Return the (X, Y) coordinate for the center point of the cell that contains the specified text.  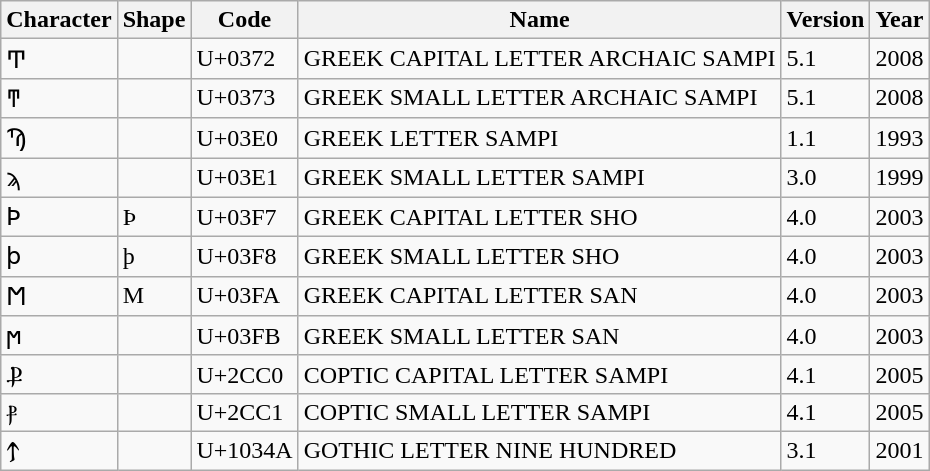
Ͳ (59, 59)
U+03E1 (244, 178)
Shape (154, 20)
𐍊 (59, 450)
U+1034A (244, 450)
Version (826, 20)
GREEK SMALL LETTER SHO (540, 257)
GREEK CAPITAL LETTER SHO (540, 217)
U+03E0 (244, 138)
Ⳁ (59, 374)
Character (59, 20)
1.1 (826, 138)
U+0372 (244, 59)
U+03FA (244, 296)
COPTIC CAPITAL LETTER SAMPI (540, 374)
3.0 (826, 178)
Ϻ (59, 296)
ϻ (59, 336)
GREEK SMALL LETTER ARCHAIC SAMPI (540, 98)
COPTIC SMALL LETTER SAMPI (540, 412)
ͳ (59, 98)
U+03FB (244, 336)
U+0373 (244, 98)
U+03F8 (244, 257)
1999 (900, 178)
Name (540, 20)
3.1 (826, 450)
GREEK LETTER SAMPI (540, 138)
Code (244, 20)
U+03F7 (244, 217)
Year (900, 20)
þ (154, 257)
M (154, 296)
ⳁ (59, 412)
U+2CC0 (244, 374)
Ϡ (59, 138)
GREEK CAPITAL LETTER SAN (540, 296)
Þ (154, 217)
1993 (900, 138)
GREEK SMALL LETTER SAN (540, 336)
Ϸ (59, 217)
GOTHIC LETTER NINE HUNDRED (540, 450)
U+2CC1 (244, 412)
GREEK CAPITAL LETTER ARCHAIC SAMPI (540, 59)
ϡ (59, 178)
ϸ (59, 257)
2001 (900, 450)
GREEK SMALL LETTER SAMPI (540, 178)
